Find where the given text appears and provide that cell's center as (X, Y) coordinate. 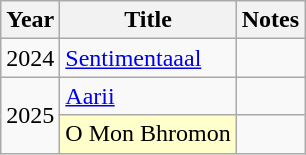
O Mon Bhromon (148, 134)
Aarii (148, 96)
Notes (270, 20)
Title (148, 20)
Year (30, 20)
2025 (30, 115)
Sentimentaaal (148, 58)
2024 (30, 58)
